Provide the (X, Y) coordinate of the cell's center where the given text is located.  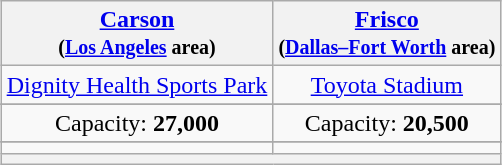
Toyota Stadium (387, 85)
Frisco (Dallas–Fort Worth area) (387, 34)
Carson (Los Angeles area) (137, 34)
Dignity Health Sports Park (137, 85)
Capacity: 20,500 (387, 123)
Capacity: 27,000 (137, 123)
